Determine the (x, y) coordinate at the center of the cell enclosing the given text.  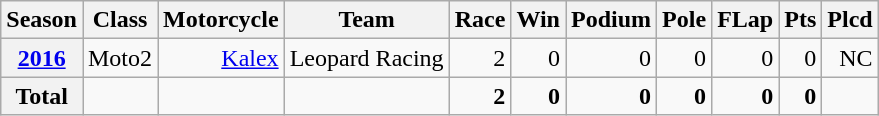
Pts (800, 20)
Class (120, 20)
Podium (612, 20)
Pole (684, 20)
Moto2 (120, 58)
Kalex (222, 58)
Season (42, 20)
Win (538, 20)
Leopard Racing (366, 58)
2016 (42, 58)
NC (850, 58)
Motorcycle (222, 20)
Total (42, 96)
Race (480, 20)
Plcd (850, 20)
FLap (746, 20)
Team (366, 20)
